Find where the given text appears and provide that cell's center as [X, Y] coordinate. 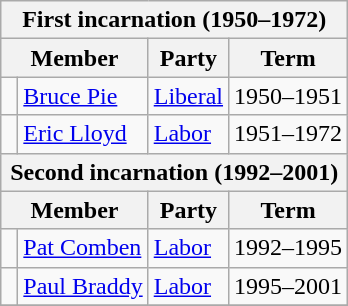
Second incarnation (1992–2001) [174, 172]
First incarnation (1950–1972) [174, 20]
Liberal [188, 96]
Eric Lloyd [83, 134]
1995–2001 [288, 286]
1992–1995 [288, 248]
1951–1972 [288, 134]
Paul Braddy [83, 286]
1950–1951 [288, 96]
Bruce Pie [83, 96]
Pat Comben [83, 248]
